Determine the (x, y) coordinate at the center of the cell enclosing the given text.  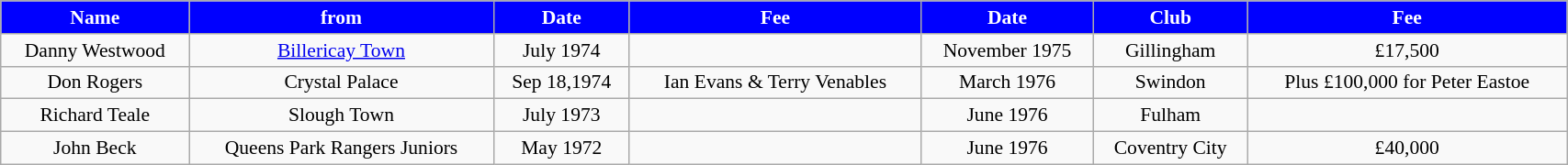
July 1974 (561, 50)
£40,000 (1407, 148)
£17,500 (1407, 50)
Ian Evans & Terry Venables (775, 82)
from (342, 17)
March 1976 (1007, 82)
Club (1170, 17)
Fulham (1170, 115)
Slough Town (342, 115)
Swindon (1170, 82)
Sep 18,1974 (561, 82)
Richard Teale (96, 115)
Don Rogers (96, 82)
November 1975 (1007, 50)
Plus £100,000 for Peter Eastoe (1407, 82)
July 1973 (561, 115)
Queens Park Rangers Juniors (342, 148)
Crystal Palace (342, 82)
Billericay Town (342, 50)
Coventry City (1170, 148)
Name (96, 17)
Gillingham (1170, 50)
Danny Westwood (96, 50)
May 1972 (561, 148)
John Beck (96, 148)
